Identify which cell holds the provided text, then report its (x, y) central coordinate. 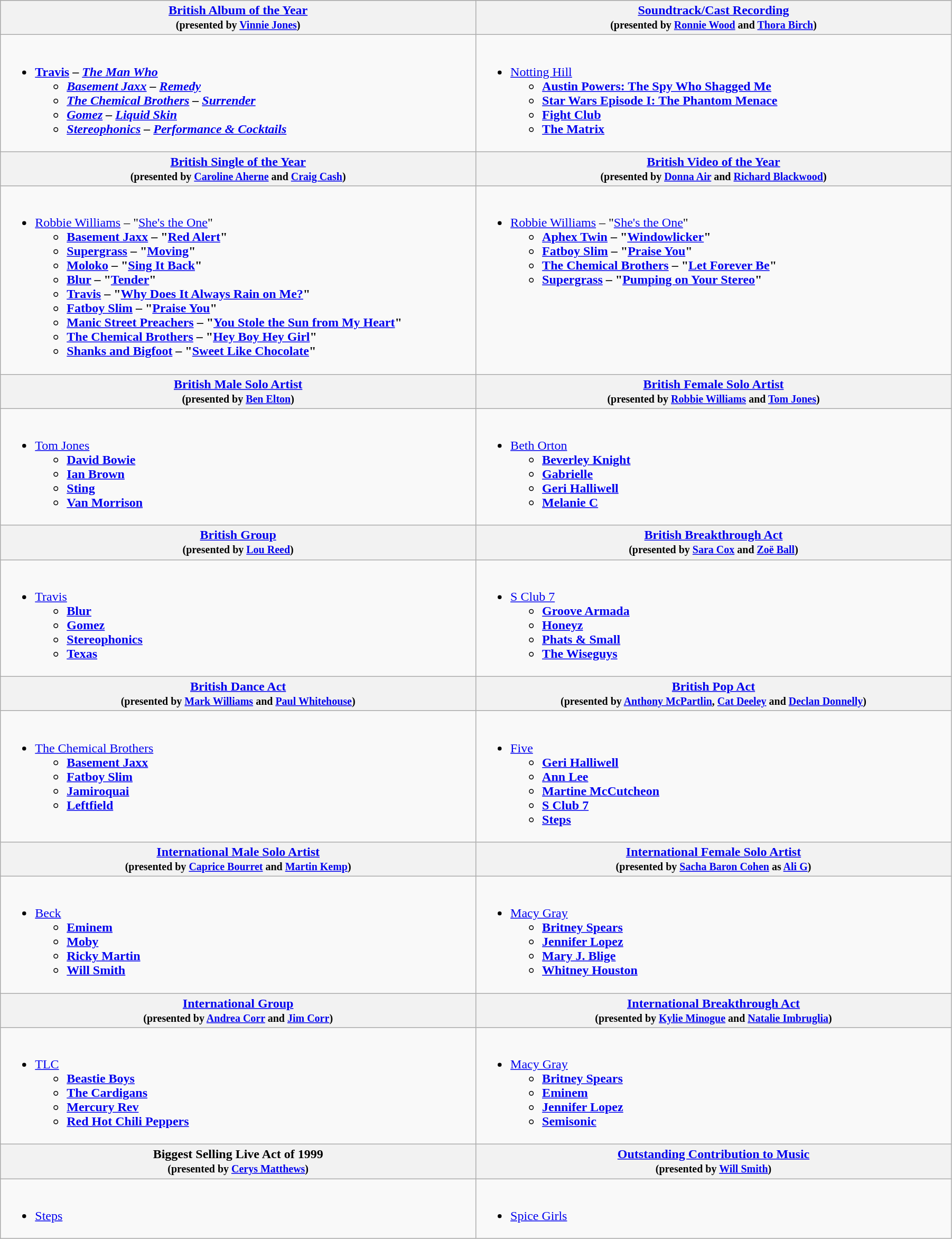
British Single of the Year(presented by Caroline Aherne and Craig Cash) (238, 169)
British Female Solo Artist(presented by Robbie Williams and Tom Jones) (714, 391)
Biggest Selling Live Act of 1999(presented by Cerys Matthews) (238, 1161)
British Pop Act(presented by Anthony McPartlin, Cat Deeley and Declan Donnelly) (714, 693)
FiveGeri HalliwellAnn LeeMartine McCutcheonS Club 7Steps (714, 776)
British Breakthrough Act(presented by Sara Cox and Zoë Ball) (714, 542)
Notting HillAustin Powers: The Spy Who Shagged MeStar Wars Episode I: The Phantom MenaceFight ClubThe Matrix (714, 93)
Soundtrack/Cast Recording(presented by Ronnie Wood and Thora Birch) (714, 18)
Tom JonesDavid BowieIan BrownStingVan Morrison (238, 467)
Beth OrtonBeverley KnightGabrielleGeri HalliwellMelanie C (714, 467)
British Dance Act(presented by Mark Williams and Paul Whitehouse) (238, 693)
International Breakthrough Act(presented by Kylie Minogue and Natalie Imbruglia) (714, 1010)
BeckEminemMobyRicky MartinWill Smith (238, 934)
S Club 7Groove ArmadaHoneyzPhats & SmallThe Wiseguys (714, 618)
Macy GrayBritney SpearsJennifer LopezMary J. BligeWhitney Houston (714, 934)
International Female Solo Artist(presented by Sacha Baron Cohen as Ali G) (714, 859)
International Male Solo Artist(presented by Caprice Bourret and Martin Kemp) (238, 859)
Spice Girls (714, 1209)
Steps (238, 1209)
Outstanding Contribution to Music(presented by Will Smith) (714, 1161)
British Album of the Year(presented by Vinnie Jones) (238, 18)
The Chemical BrothersBasement JaxxFatboy SlimJamiroquaiLeftfield (238, 776)
International Group(presented by Andrea Corr and Jim Corr) (238, 1010)
TravisBlurGomezStereophonicsTexas (238, 618)
British Video of the Year(presented by Donna Air and Richard Blackwood) (714, 169)
British Male Solo Artist(presented by Ben Elton) (238, 391)
Travis – The Man WhoBasement Jaxx – RemedyThe Chemical Brothers – SurrenderGomez – Liquid SkinStereophonics – Performance & Cocktails (238, 93)
TLCBeastie BoysThe CardigansMercury RevRed Hot Chili Peppers (238, 1086)
British Group(presented by Lou Reed) (238, 542)
Macy GrayBritney SpearsEminemJennifer LopezSemisonic (714, 1086)
